Detect which cell encompasses the target text, then output its [x, y] center coordinate. 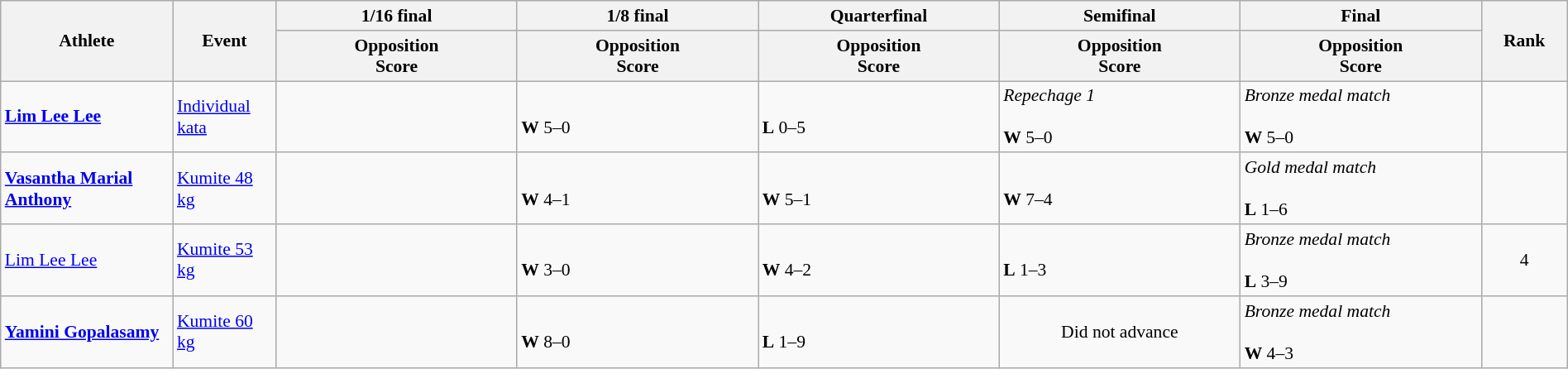
Event [225, 41]
L 1–3 [1120, 260]
W 4–1 [637, 189]
Final [1361, 16]
1/16 final [397, 16]
Bronze medal matchL 3–9 [1361, 260]
Bronze medal matchW 4–3 [1361, 333]
Kumite 60 kg [225, 333]
Yamini Gopalasamy [87, 333]
Kumite 48 kg [225, 189]
Quarterfinal [878, 16]
L 1–9 [878, 333]
Rank [1524, 41]
Did not advance [1120, 333]
Vasantha Marial Anthony [87, 189]
W 5–0 [637, 117]
4 [1524, 260]
Bronze medal matchW 5–0 [1361, 117]
Repechage 1W 5–0 [1120, 117]
W 4–2 [878, 260]
Kumite 53 kg [225, 260]
W 5–1 [878, 189]
W 8–0 [637, 333]
W 3–0 [637, 260]
1/8 final [637, 16]
W 7–4 [1120, 189]
L 0–5 [878, 117]
Athlete [87, 41]
Semifinal [1120, 16]
Gold medal matchL 1–6 [1361, 189]
Individual kata [225, 117]
